Pinpoint the cell where the given text exists, returning its (X, Y) midpoint coordinate. 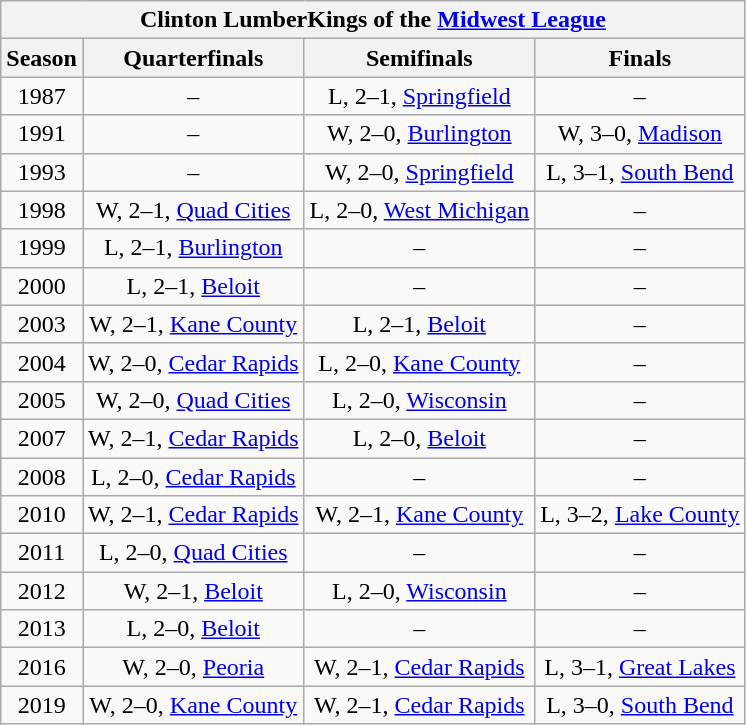
Season (42, 58)
2000 (42, 286)
2007 (42, 438)
W, 2–0, Quad Cities (193, 400)
L, 3–1, Great Lakes (640, 667)
Semifinals (420, 58)
W, 2–0, Kane County (193, 705)
L, 3–0, South Bend (640, 705)
2011 (42, 553)
2019 (42, 705)
L, 2–0, Kane County (420, 362)
1998 (42, 210)
2003 (42, 324)
1999 (42, 248)
W, 2–0, Burlington (420, 134)
2005 (42, 400)
L, 3–2, Lake County (640, 515)
W, 2–0, Springfield (420, 172)
2004 (42, 362)
W, 2–1, Beloit (193, 591)
L, 2–1, Springfield (420, 96)
W, 2–0, Cedar Rapids (193, 362)
2013 (42, 629)
L, 2–0, West Michigan (420, 210)
L, 3–1, South Bend (640, 172)
W, 3–0, Madison (640, 134)
Finals (640, 58)
2012 (42, 591)
2008 (42, 477)
2016 (42, 667)
W, 2–0, Peoria (193, 667)
Clinton LumberKings of the Midwest League (373, 20)
1987 (42, 96)
W, 2–1, Quad Cities (193, 210)
2010 (42, 515)
L, 2–0, Cedar Rapids (193, 477)
1991 (42, 134)
1993 (42, 172)
L, 2–0, Quad Cities (193, 553)
L, 2–1, Burlington (193, 248)
Quarterfinals (193, 58)
